From the cell containing the given text, extract its center point as [x, y] coordinate. 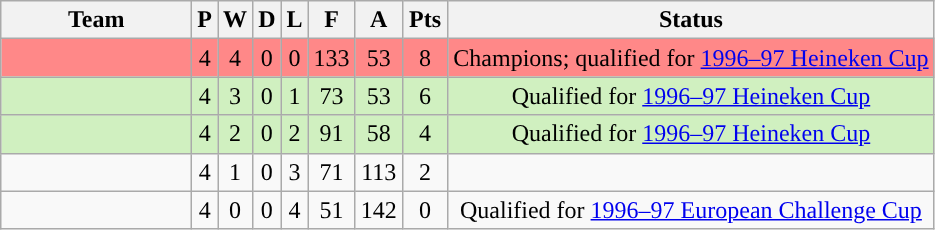
142 [378, 210]
113 [378, 172]
A [378, 20]
58 [378, 134]
W [236, 20]
L [294, 20]
6 [425, 96]
8 [425, 58]
D [267, 20]
Team [96, 20]
73 [332, 96]
F [332, 20]
71 [332, 172]
133 [332, 58]
Status [691, 20]
91 [332, 134]
Pts [425, 20]
P [205, 20]
Qualified for 1996–97 European Challenge Cup [691, 210]
Champions; qualified for 1996–97 Heineken Cup [691, 58]
51 [332, 210]
